For the text-containing cell, return its midpoint in [x, y] coordinate format. 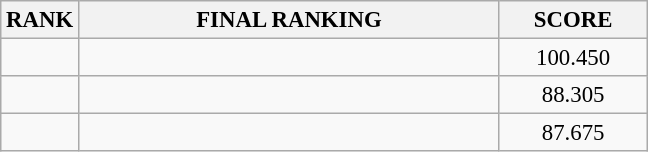
100.450 [572, 58]
SCORE [572, 20]
88.305 [572, 95]
FINAL RANKING [288, 20]
87.675 [572, 133]
RANK [40, 20]
